Provide the (X, Y) coordinate of the cell's center where the given text is located.  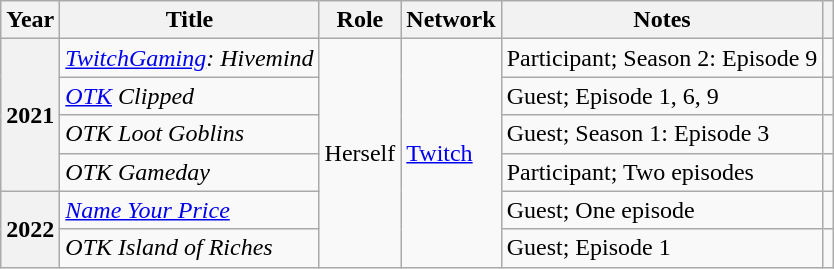
OTK Loot Goblins (190, 134)
Participant; Two episodes (662, 172)
Herself (360, 153)
Guest; One episode (662, 210)
Network (451, 20)
2021 (30, 115)
OTK Gameday (190, 172)
OTK Clipped (190, 96)
Name Your Price (190, 210)
Role (360, 20)
Participant; Season 2: Episode 9 (662, 58)
Title (190, 20)
Guest; Episode 1, 6, 9 (662, 96)
TwitchGaming: Hivemind (190, 58)
2022 (30, 229)
Year (30, 20)
Guest; Episode 1 (662, 248)
Notes (662, 20)
Guest; Season 1: Episode 3 (662, 134)
Twitch (451, 153)
OTK Island of Riches (190, 248)
